Return the (x, y) coordinate for the center point of the cell that contains the specified text.  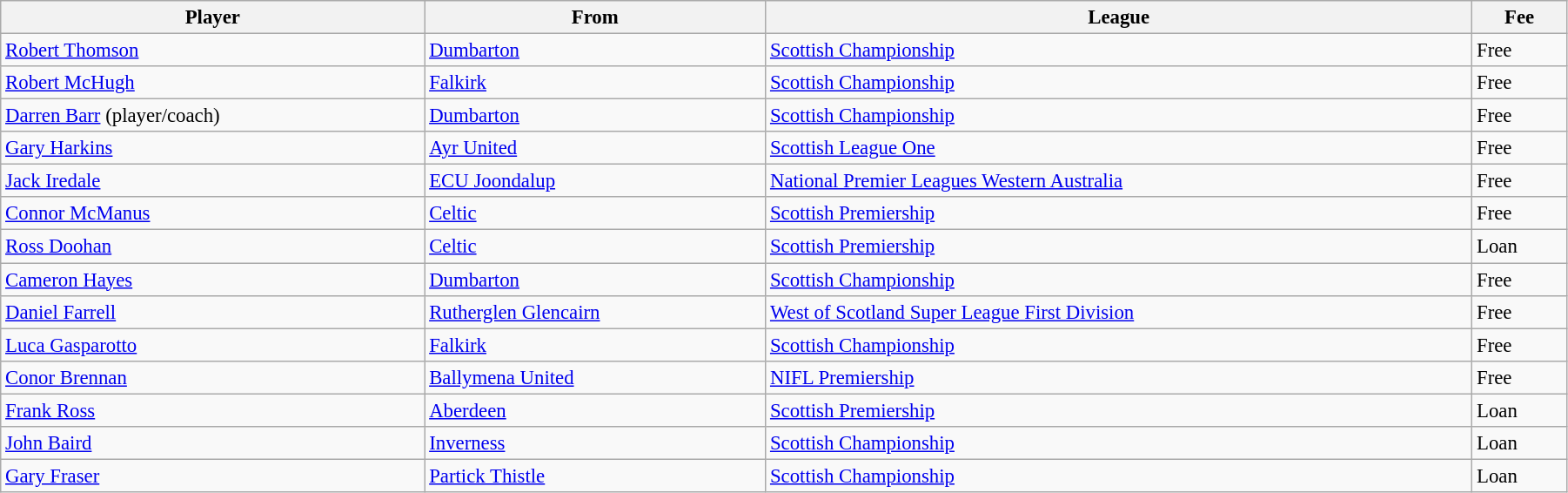
League (1119, 17)
Robert Thomson (212, 51)
Aberdeen (595, 410)
Ayr United (595, 148)
Ballymena United (595, 377)
NIFL Premiership (1119, 377)
Frank Ross (212, 410)
Cameron Hayes (212, 280)
Luca Gasparotto (212, 345)
Player (212, 17)
Inverness (595, 443)
Partick Thistle (595, 476)
Gary Harkins (212, 148)
Robert McHugh (212, 83)
Fee (1519, 17)
Darren Barr (player/coach) (212, 116)
Daniel Farrell (212, 312)
West of Scotland Super League First Division (1119, 312)
National Premier Leagues Western Australia (1119, 181)
From (595, 17)
Gary Fraser (212, 476)
Jack Iredale (212, 181)
Ross Doohan (212, 246)
John Baird (212, 443)
Rutherglen Glencairn (595, 312)
ECU Joondalup (595, 181)
Connor McManus (212, 213)
Scottish League One (1119, 148)
Conor Brennan (212, 377)
